Find where the given text appears and provide that cell's center as (x, y) coordinate. 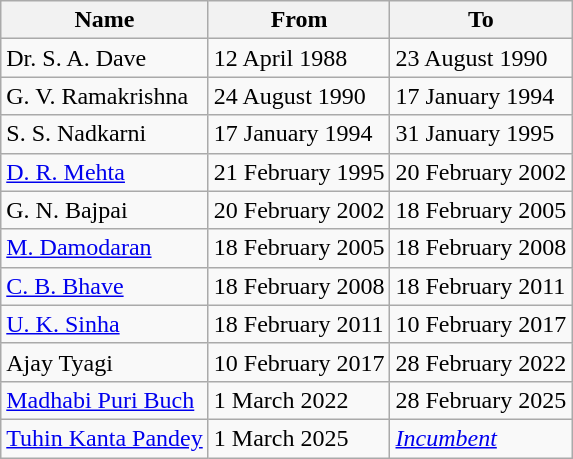
28 February 2025 (481, 400)
21 February 1995 (299, 172)
Name (105, 20)
To (481, 20)
28 February 2022 (481, 362)
24 August 1990 (299, 96)
12 April 1988 (299, 58)
Ajay Tyagi (105, 362)
G. V. Ramakrishna (105, 96)
23 August 1990 (481, 58)
Madhabi Puri Buch (105, 400)
Dr. S. A. Dave (105, 58)
Tuhin Kanta Pandey (105, 438)
M. Damodaran (105, 248)
31 January 1995 (481, 134)
U. K. Sinha (105, 324)
G. N. Bajpai (105, 210)
1 March 2025 (299, 438)
1 March 2022 (299, 400)
D. R. Mehta (105, 172)
C. B. Bhave (105, 286)
From (299, 20)
S. S. Nadkarni (105, 134)
Incumbent (481, 438)
